Provide the [x, y] coordinate of the cell's center where the given text is located.  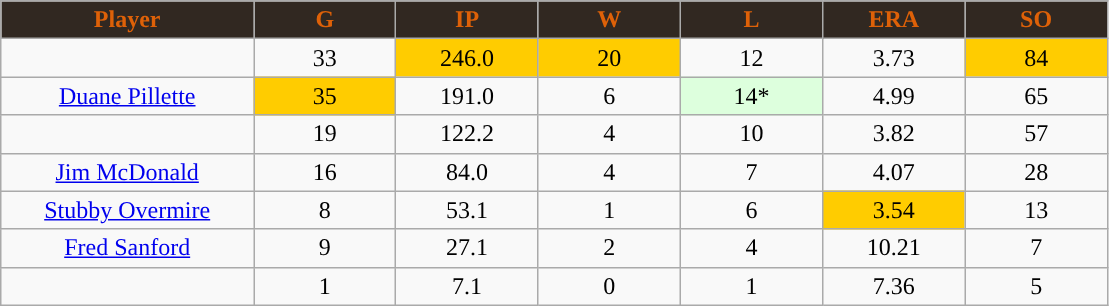
3.73 [894, 58]
3.54 [894, 210]
7.36 [894, 286]
28 [1036, 172]
13 [1036, 210]
SO [1036, 20]
3.82 [894, 134]
7.1 [467, 286]
5 [1036, 286]
Duane Pillette [128, 96]
65 [1036, 96]
4.07 [894, 172]
122.2 [467, 134]
Fred Sanford [128, 248]
G [325, 20]
W [609, 20]
19 [325, 134]
10.21 [894, 248]
Jim McDonald [128, 172]
57 [1036, 134]
9 [325, 248]
14* [751, 96]
10 [751, 134]
53.1 [467, 210]
0 [609, 286]
2 [609, 248]
IP [467, 20]
33 [325, 58]
191.0 [467, 96]
4.99 [894, 96]
ERA [894, 20]
Stubby Overmire [128, 210]
Player [128, 20]
27.1 [467, 248]
20 [609, 58]
246.0 [467, 58]
35 [325, 96]
L [751, 20]
84.0 [467, 172]
12 [751, 58]
84 [1036, 58]
16 [325, 172]
8 [325, 210]
